Return the (X, Y) coordinate for the center point of the cell that contains the specified text.  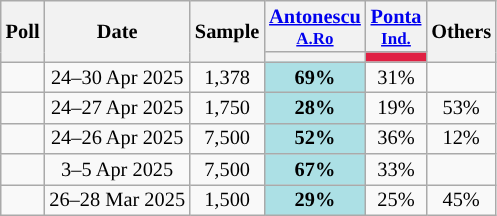
1,750 (227, 108)
53% (461, 108)
45% (461, 200)
AntonescuA.Ro (314, 26)
12% (461, 138)
69% (314, 78)
36% (396, 138)
Sample (227, 30)
24–27 Apr 2025 (117, 108)
24–30 Apr 2025 (117, 78)
33% (396, 170)
PontaInd. (396, 26)
52% (314, 138)
Poll (23, 30)
67% (314, 170)
3–5 Apr 2025 (117, 170)
1,378 (227, 78)
25% (396, 200)
1,500 (227, 200)
24–26 Apr 2025 (117, 138)
29% (314, 200)
Date (117, 30)
31% (396, 78)
26–28 Mar 2025 (117, 200)
19% (396, 108)
28% (314, 108)
Others (461, 30)
